For the text-containing cell, return its midpoint in [X, Y] coordinate format. 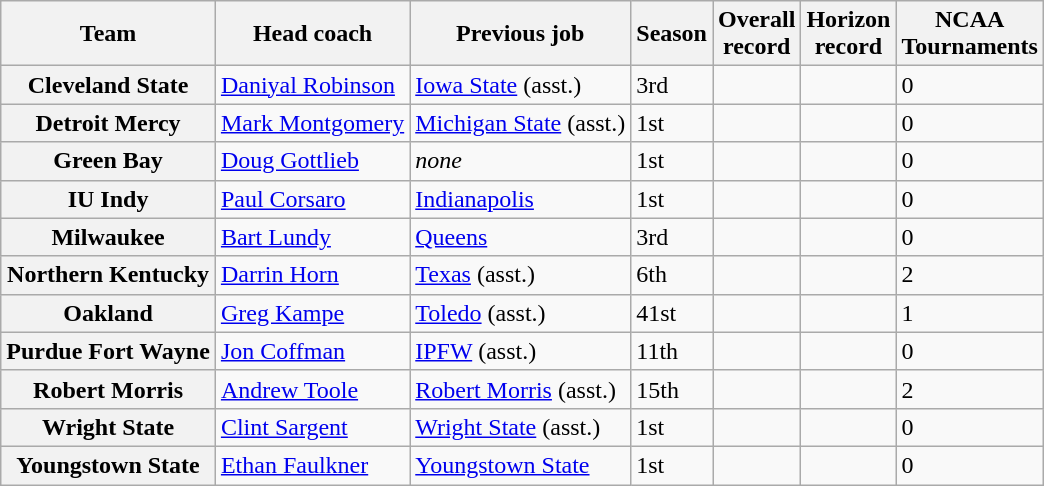
1 [970, 313]
Season [672, 34]
Bart Lundy [312, 237]
Milwaukee [108, 237]
Purdue Fort Wayne [108, 351]
Indianapolis [520, 199]
Wright State (asst.) [520, 427]
Ethan Faulkner [312, 465]
Paul Corsaro [312, 199]
Oakland [108, 313]
Queens [520, 237]
none [520, 161]
Doug Gottlieb [312, 161]
Green Bay [108, 161]
Texas (asst.) [520, 275]
Daniyal Robinson [312, 85]
Greg Kampe [312, 313]
11th [672, 351]
Robert Morris [108, 389]
Jon Coffman [312, 351]
Andrew Toole [312, 389]
6th [672, 275]
15th [672, 389]
Team [108, 34]
41st [672, 313]
Detroit Mercy [108, 123]
Cleveland State [108, 85]
IPFW (asst.) [520, 351]
Overallrecord [756, 34]
Wright State [108, 427]
IU Indy [108, 199]
Horizonrecord [848, 34]
Northern Kentucky [108, 275]
NCAATournaments [970, 34]
Iowa State (asst.) [520, 85]
Head coach [312, 34]
Michigan State (asst.) [520, 123]
Previous job [520, 34]
Mark Montgomery [312, 123]
Clint Sargent [312, 427]
Robert Morris (asst.) [520, 389]
Toledo (asst.) [520, 313]
Darrin Horn [312, 275]
